Search for the cell housing the specified text and yield its [X, Y] center coordinate. 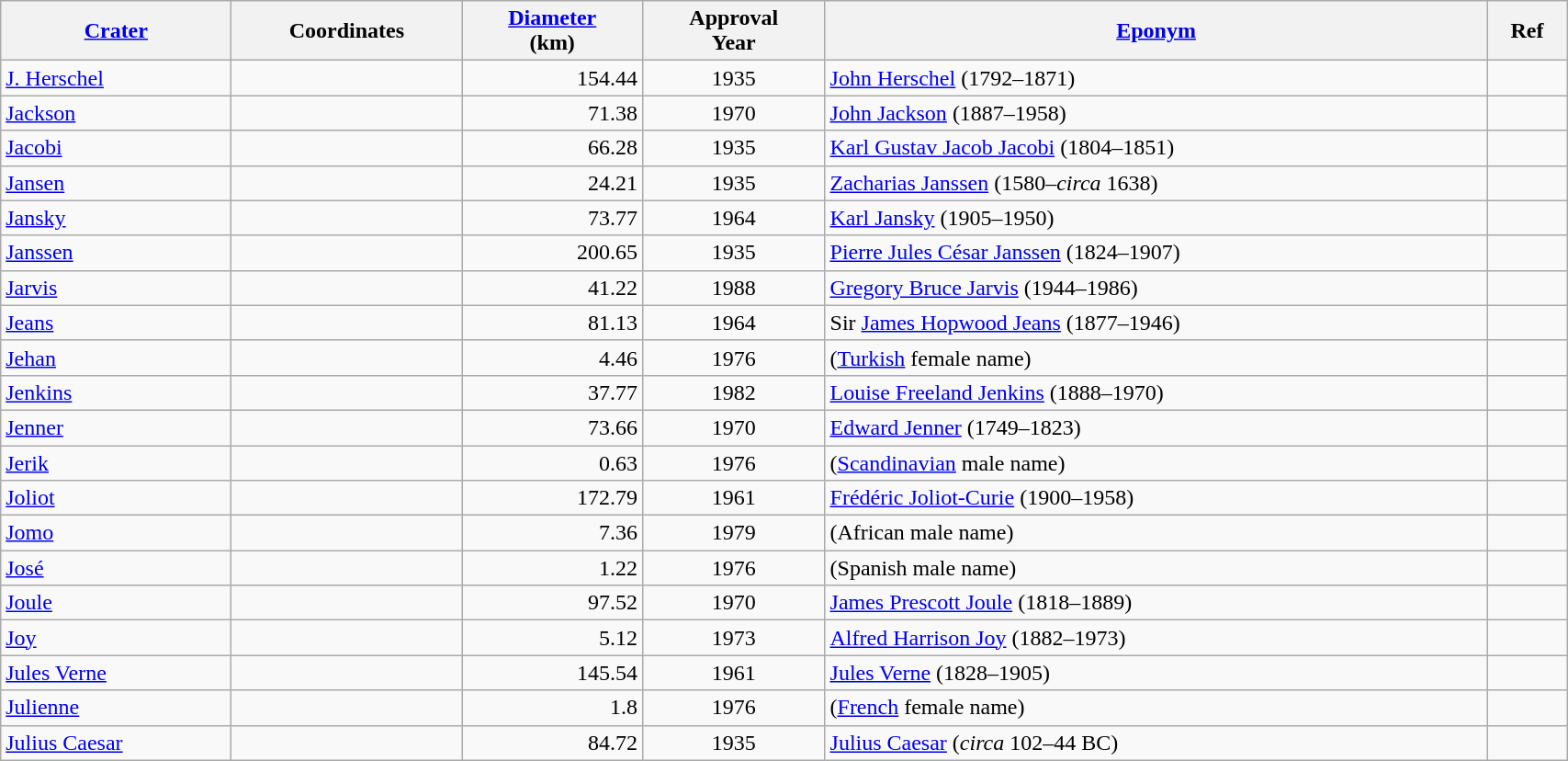
Sir James Hopwood Jeans (1877–1946) [1156, 323]
Jansen [116, 183]
Alfred Harrison Joy (1882–1973) [1156, 638]
(Scandinavian male name) [1156, 462]
Jarvis [116, 288]
81.13 [553, 323]
Jules Verne [116, 673]
Jomo [116, 533]
Ref [1527, 31]
41.22 [553, 288]
71.38 [553, 113]
Julius Caesar (circa 102–44 BC) [1156, 743]
ApprovalYear [734, 31]
24.21 [553, 183]
Coordinates [347, 31]
Jules Verne (1828–1905) [1156, 673]
1.22 [553, 568]
John Herschel (1792–1871) [1156, 78]
(Turkish female name) [1156, 358]
(Spanish male name) [1156, 568]
97.52 [553, 603]
37.77 [553, 392]
Jackson [116, 113]
1.8 [553, 708]
1988 [734, 288]
Jansky [116, 218]
84.72 [553, 743]
Jeans [116, 323]
(French female name) [1156, 708]
Karl Gustav Jacob Jacobi (1804–1851) [1156, 148]
Karl Jansky (1905–1950) [1156, 218]
John Jackson (1887–1958) [1156, 113]
1982 [734, 392]
Joy [116, 638]
Crater [116, 31]
Julienne [116, 708]
1973 [734, 638]
Eponym [1156, 31]
Frédéric Joliot-Curie (1900–1958) [1156, 498]
0.63 [553, 462]
Jacobi [116, 148]
Joule [116, 603]
(African male name) [1156, 533]
Jerik [116, 462]
Pierre Jules César Janssen (1824–1907) [1156, 253]
200.65 [553, 253]
Edward Jenner (1749–1823) [1156, 427]
7.36 [553, 533]
Gregory Bruce Jarvis (1944–1986) [1156, 288]
Janssen [116, 253]
Zacharias Janssen (1580–circa 1638) [1156, 183]
1979 [734, 533]
Jenner [116, 427]
172.79 [553, 498]
73.77 [553, 218]
66.28 [553, 148]
Louise Freeland Jenkins (1888–1970) [1156, 392]
Julius Caesar [116, 743]
Diameter(km) [553, 31]
Jenkins [116, 392]
5.12 [553, 638]
Jehan [116, 358]
José [116, 568]
4.46 [553, 358]
145.54 [553, 673]
154.44 [553, 78]
73.66 [553, 427]
James Prescott Joule (1818–1889) [1156, 603]
J. Herschel [116, 78]
Joliot [116, 498]
